Output the [X, Y] coordinate of the center of the cell containing the given text.  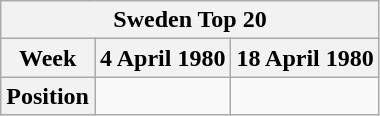
Sweden Top 20 [190, 20]
4 April 1980 [162, 58]
Week [48, 58]
Position [48, 96]
18 April 1980 [305, 58]
